Extract the (x, y) coordinate from the center of the cell holding the provided text.  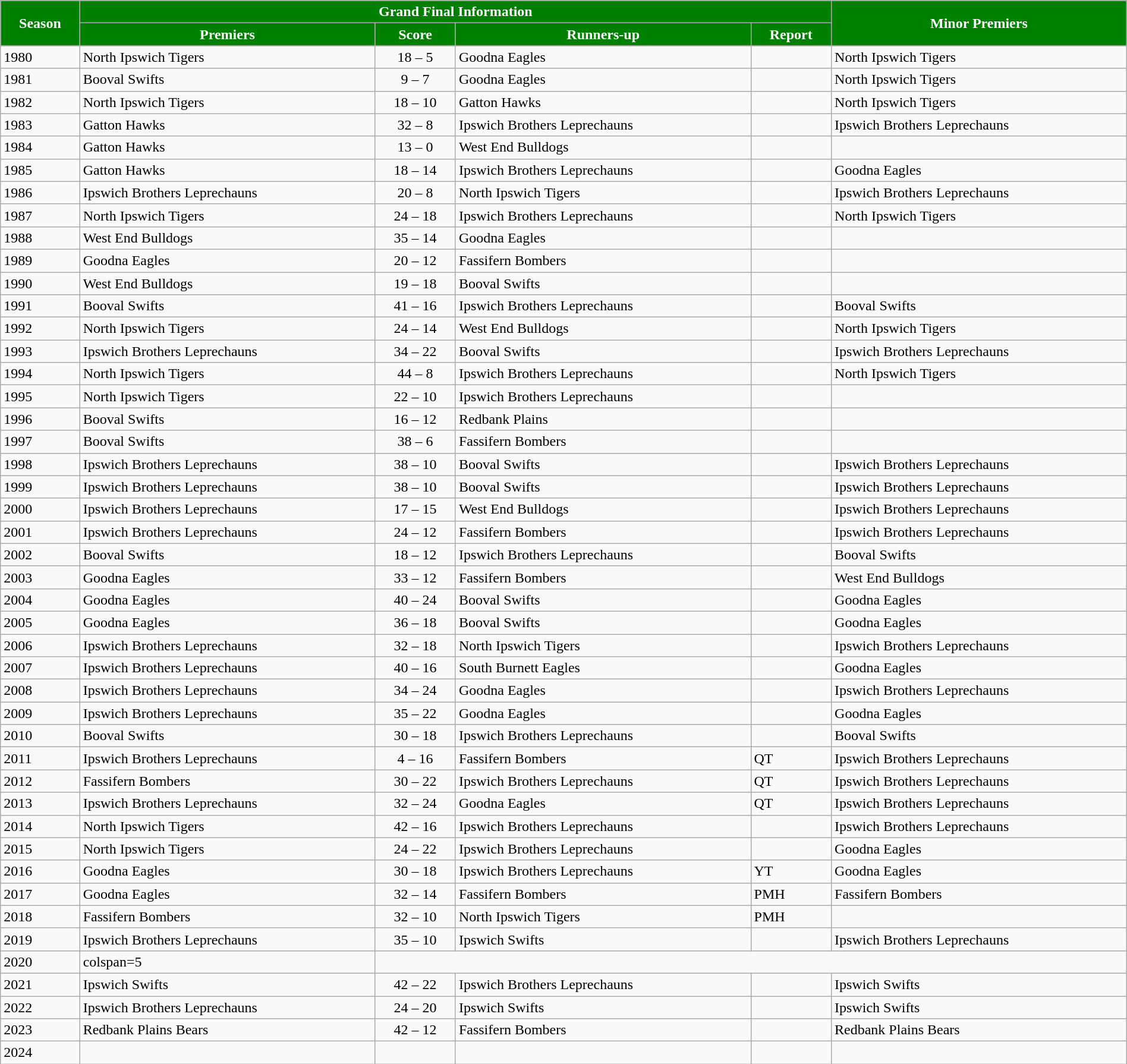
22 – 10 (415, 396)
2019 (40, 939)
Grand Final Information (455, 12)
1987 (40, 215)
1991 (40, 306)
2015 (40, 849)
32 – 18 (415, 645)
1995 (40, 396)
2018 (40, 917)
1981 (40, 80)
2001 (40, 532)
2003 (40, 577)
2020 (40, 962)
YT (791, 871)
32 – 8 (415, 125)
34 – 22 (415, 351)
41 – 16 (415, 306)
18 – 12 (415, 555)
2012 (40, 781)
2004 (40, 600)
Report (791, 34)
1994 (40, 374)
40 – 24 (415, 600)
9 – 7 (415, 80)
24 – 22 (415, 849)
1997 (40, 442)
1984 (40, 147)
16 – 12 (415, 419)
20 – 12 (415, 260)
1992 (40, 329)
20 – 8 (415, 193)
38 – 6 (415, 442)
35 – 22 (415, 713)
2000 (40, 509)
40 – 16 (415, 668)
18 – 14 (415, 170)
17 – 15 (415, 509)
42 – 12 (415, 1030)
Season (40, 23)
42 – 22 (415, 984)
2024 (40, 1053)
2021 (40, 984)
2009 (40, 713)
32 – 24 (415, 804)
24 – 18 (415, 215)
2013 (40, 804)
2022 (40, 1008)
30 – 22 (415, 781)
32 – 10 (415, 917)
2007 (40, 668)
35 – 10 (415, 939)
2006 (40, 645)
19 – 18 (415, 284)
2010 (40, 736)
1985 (40, 170)
1980 (40, 57)
18 – 5 (415, 57)
2008 (40, 691)
24 – 14 (415, 329)
1986 (40, 193)
18 – 10 (415, 102)
2011 (40, 758)
Premiers (227, 34)
1983 (40, 125)
1998 (40, 464)
4 – 16 (415, 758)
2023 (40, 1030)
colspan=5 (227, 962)
13 – 0 (415, 147)
South Burnett Eagles (603, 668)
2014 (40, 826)
2017 (40, 894)
2016 (40, 871)
24 – 20 (415, 1008)
44 – 8 (415, 374)
42 – 16 (415, 826)
24 – 12 (415, 532)
Minor Premiers (980, 23)
1982 (40, 102)
36 – 18 (415, 622)
1993 (40, 351)
32 – 14 (415, 894)
35 – 14 (415, 238)
1990 (40, 284)
1989 (40, 260)
2005 (40, 622)
1988 (40, 238)
34 – 24 (415, 691)
2002 (40, 555)
Redbank Plains (603, 419)
Runners-up (603, 34)
Score (415, 34)
33 – 12 (415, 577)
1999 (40, 487)
1996 (40, 419)
